Extract the (X, Y) coordinate from the center of the cell holding the provided text.  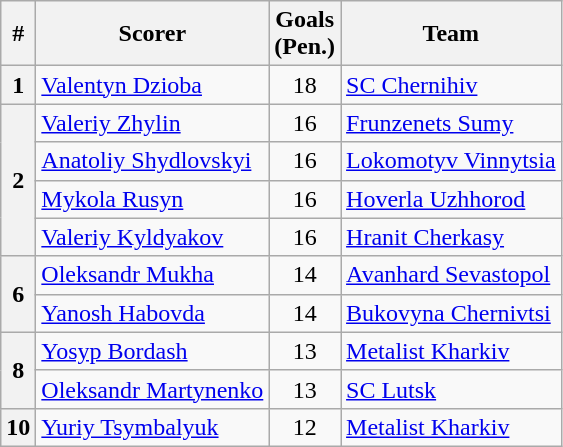
Hoverla Uzhhorod (452, 199)
Oleksandr Martynenko (152, 389)
# (18, 34)
10 (18, 427)
Scorer (152, 34)
Frunzenets Sumy (452, 123)
Team (452, 34)
Lokomotyv Vinnytsia (452, 161)
SC Chernihiv (452, 85)
6 (18, 294)
12 (305, 427)
Valeriy Zhylin (152, 123)
Anatoliy Shydlovskyi (152, 161)
Bukovyna Chernivtsi (452, 313)
Valentyn Dzioba (152, 85)
Yuriy Tsymbalyuk (152, 427)
Avanhard Sevastopol (452, 275)
Mykola Rusyn (152, 199)
Goals(Pen.) (305, 34)
Yanosh Habovda (152, 313)
Yosyp Bordash (152, 351)
Oleksandr Mukha (152, 275)
18 (305, 85)
2 (18, 180)
1 (18, 85)
Hranit Cherkasy (452, 237)
Valeriy Kyldyakov (152, 237)
8 (18, 370)
SC Lutsk (452, 389)
